Locate the cell with the specified text and output its (x, y) center coordinate. 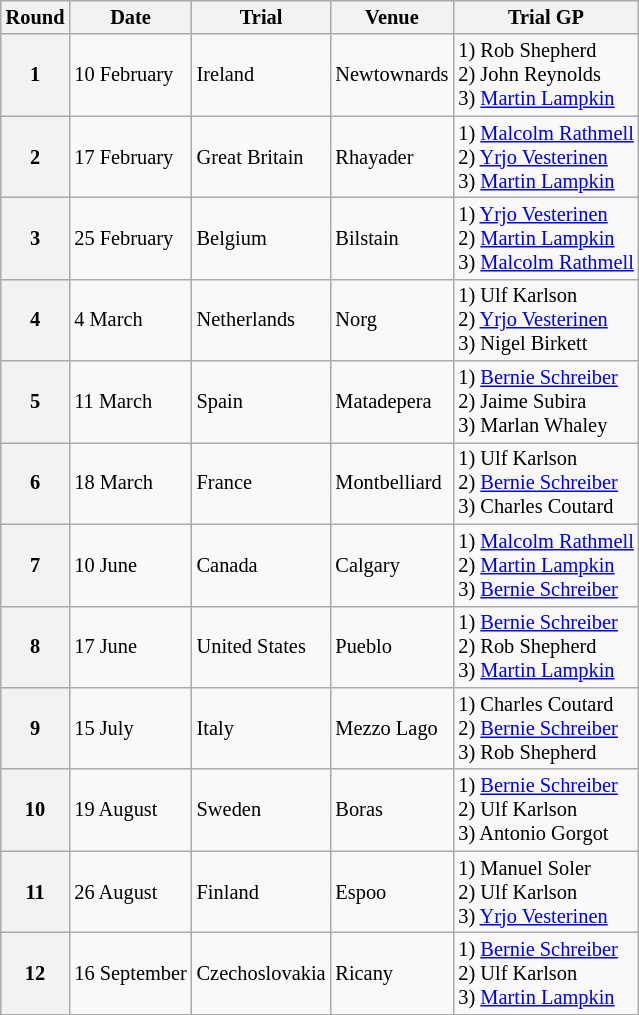
26 August (130, 892)
Matadepera (392, 402)
15 July (130, 728)
25 February (130, 238)
Czechoslovakia (262, 973)
Belgium (262, 238)
Newtownards (392, 75)
1) Ulf Karlson 2) Bernie Schreiber 3) Charles Coutard (546, 483)
11 (36, 892)
Norg (392, 320)
1) Bernie Schreiber 2) Rob Shepherd 3) Martin Lampkin (546, 647)
10 (36, 810)
Sweden (262, 810)
17 February (130, 157)
1) Charles Coutard 2) Bernie Schreiber 3) Rob Shepherd (546, 728)
Date (130, 17)
Bilstain (392, 238)
Boras (392, 810)
Netherlands (262, 320)
1) Malcolm Rathmell 2) Martin Lampkin 3) Bernie Schreiber (546, 565)
Pueblo (392, 647)
1) Rob Shepherd 2) John Reynolds 3) Martin Lampkin (546, 75)
1) Bernie Schreiber 2) Ulf Karlson 3) Martin Lampkin (546, 973)
1) Bernie Schreiber 2) Ulf Karlson 3) Antonio Gorgot (546, 810)
1 (36, 75)
Ireland (262, 75)
1) Bernie Schreiber 2) Jaime Subira 3) Marlan Whaley (546, 402)
7 (36, 565)
3 (36, 238)
Venue (392, 17)
10 February (130, 75)
Great Britain (262, 157)
16 September (130, 973)
1) Manuel Soler 2) Ulf Karlson 3) Yrjo Vesterinen (546, 892)
Canada (262, 565)
8 (36, 647)
12 (36, 973)
Espoo (392, 892)
4 (36, 320)
Trial (262, 17)
18 March (130, 483)
Trial GP (546, 17)
Round (36, 17)
19 August (130, 810)
11 March (130, 402)
Mezzo Lago (392, 728)
6 (36, 483)
10 June (130, 565)
1) Yrjo Vesterinen 2) Martin Lampkin 3) Malcolm Rathmell (546, 238)
France (262, 483)
4 March (130, 320)
Montbelliard (392, 483)
Calgary (392, 565)
Italy (262, 728)
Rhayader (392, 157)
5 (36, 402)
17 June (130, 647)
1) Malcolm Rathmell 2) Yrjo Vesterinen 3) Martin Lampkin (546, 157)
2 (36, 157)
Finland (262, 892)
1) Ulf Karlson 2) Yrjo Vesterinen 3) Nigel Birkett (546, 320)
United States (262, 647)
Ricany (392, 973)
Spain (262, 402)
9 (36, 728)
